Pinpoint the cell where the given text exists, returning its (X, Y) midpoint coordinate. 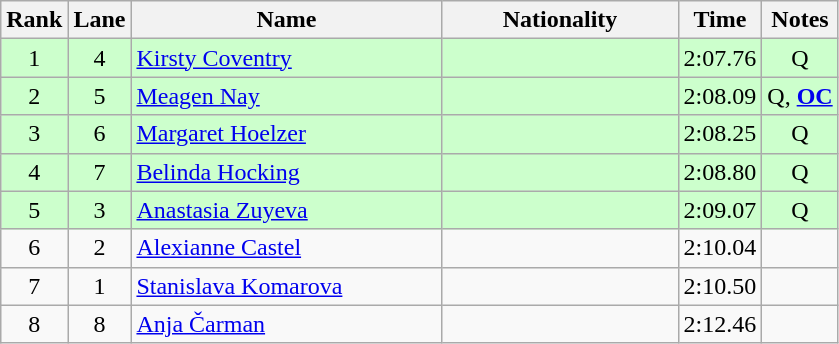
Meagen Nay (286, 96)
2:12.46 (720, 324)
Kirsty Coventry (286, 58)
Notes (800, 20)
Margaret Hoelzer (286, 134)
Name (286, 20)
Nationality (560, 20)
Anja Čarman (286, 324)
2:07.76 (720, 58)
2:08.25 (720, 134)
Q, OC (800, 96)
Alexianne Castel (286, 248)
2:09.07 (720, 210)
2:08.80 (720, 172)
Time (720, 20)
Anastasia Zuyeva (286, 210)
2:10.04 (720, 248)
Lane (100, 20)
2:10.50 (720, 286)
Rank (34, 20)
Stanislava Komarova (286, 286)
2:08.09 (720, 96)
Belinda Hocking (286, 172)
